For the text-containing cell, return its midpoint in [X, Y] coordinate format. 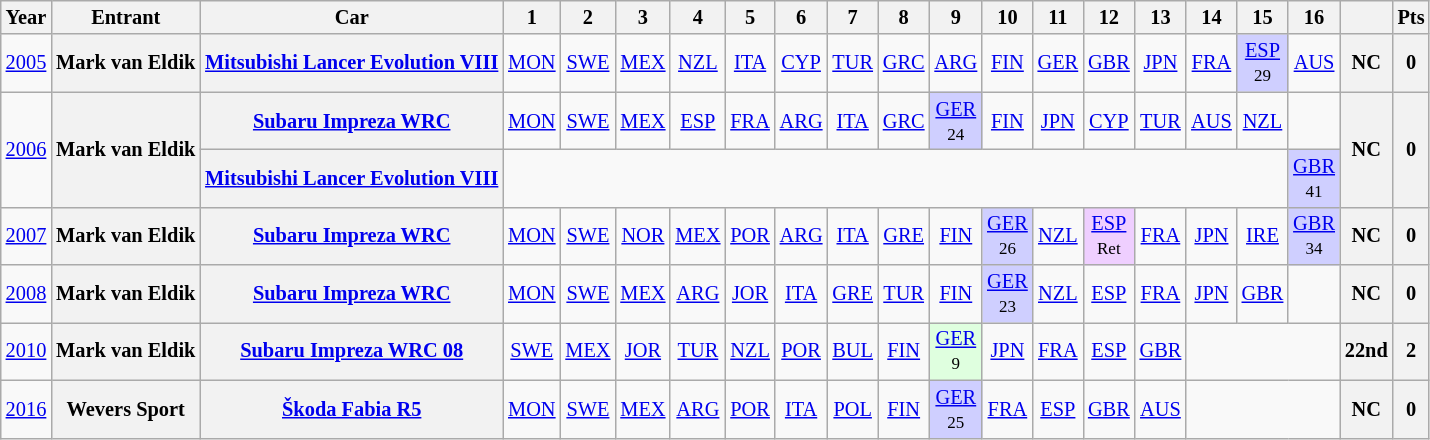
Car [352, 17]
11 [1058, 17]
Entrant [126, 17]
Wevers Sport [126, 409]
5 [750, 17]
2006 [26, 150]
14 [1211, 17]
22nd [1366, 351]
8 [904, 17]
BUL [852, 351]
Škoda Fabia R5 [352, 409]
ESPRet [1109, 236]
POL [852, 409]
GBR41 [1314, 178]
15 [1263, 17]
2016 [26, 409]
GER24 [956, 121]
2007 [26, 236]
16 [1314, 17]
GER23 [1007, 294]
2005 [26, 63]
GER9 [956, 351]
1 [532, 17]
Pts [1412, 17]
Year [26, 17]
GER25 [956, 409]
Subaru Impreza WRC 08 [352, 351]
12 [1109, 17]
2008 [26, 294]
IRE [1263, 236]
13 [1161, 17]
2010 [26, 351]
7 [852, 17]
GER26 [1007, 236]
10 [1007, 17]
9 [956, 17]
ESP29 [1263, 63]
GER [1058, 63]
NOR [642, 236]
3 [642, 17]
6 [802, 17]
GBR34 [1314, 236]
4 [698, 17]
